Identify which cell holds the provided text, then report its (x, y) central coordinate. 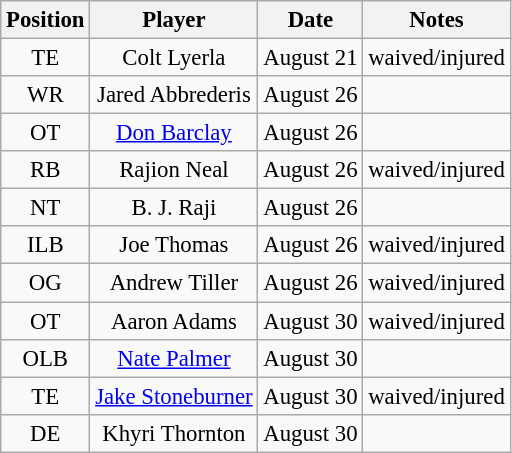
Colt Lyerla (174, 58)
Nate Palmer (174, 358)
B. J. Raji (174, 208)
Khyri Thornton (174, 433)
Jared Abbrederis (174, 95)
Notes (436, 20)
Andrew Tiller (174, 283)
Joe Thomas (174, 245)
OG (46, 283)
OLB (46, 358)
Player (174, 20)
ILB (46, 245)
Rajion Neal (174, 170)
DE (46, 433)
RB (46, 170)
Don Barclay (174, 133)
Jake Stoneburner (174, 396)
NT (46, 208)
Position (46, 20)
August 21 (310, 58)
WR (46, 95)
Date (310, 20)
Aaron Adams (174, 321)
